Detect which cell encompasses the target text, then output its (x, y) center coordinate. 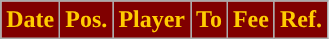
Player (152, 20)
To (210, 20)
Pos. (86, 20)
Ref. (300, 20)
Fee (250, 20)
Date (30, 20)
